Find where the given text appears and provide that cell's center as [X, Y] coordinate. 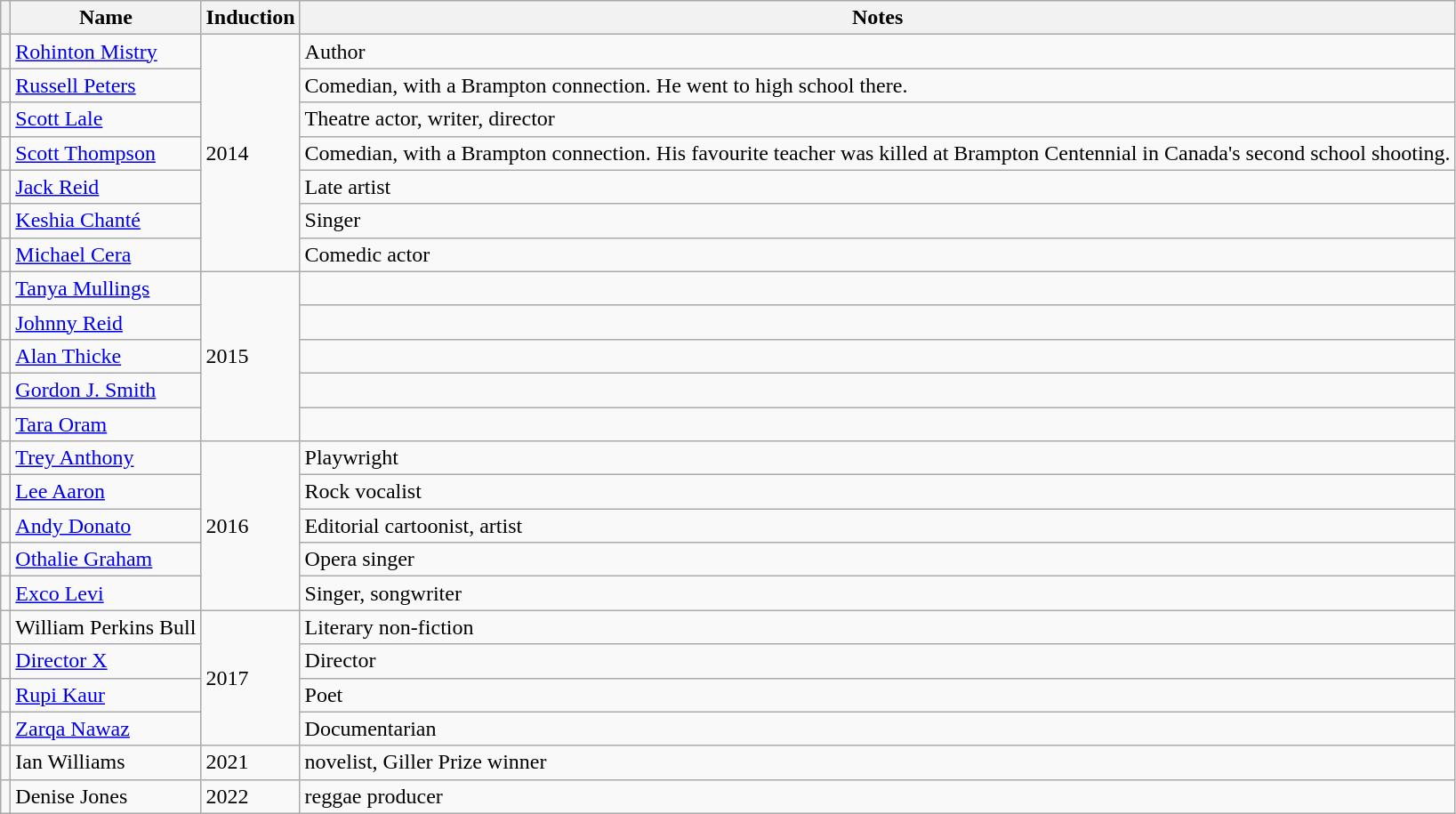
Alan Thicke [106, 356]
Author [877, 52]
Michael Cera [106, 254]
Literary non-fiction [877, 627]
Documentarian [877, 729]
Andy Donato [106, 526]
Rock vocalist [877, 492]
Director X [106, 661]
Rupi Kaur [106, 695]
Lee Aaron [106, 492]
Johnny Reid [106, 322]
Singer [877, 221]
Keshia Chanté [106, 221]
2022 [251, 796]
Comedic actor [877, 254]
Scott Lale [106, 119]
novelist, Giller Prize winner [877, 762]
Trey Anthony [106, 458]
Denise Jones [106, 796]
Ian Williams [106, 762]
Poet [877, 695]
Singer, songwriter [877, 593]
Comedian, with a Brampton connection. He went to high school there. [877, 85]
Othalie Graham [106, 560]
Playwright [877, 458]
Name [106, 18]
Russell Peters [106, 85]
Gordon J. Smith [106, 390]
Induction [251, 18]
Rohinton Mistry [106, 52]
reggae producer [877, 796]
Notes [877, 18]
William Perkins Bull [106, 627]
Exco Levi [106, 593]
Opera singer [877, 560]
2017 [251, 678]
2014 [251, 153]
2015 [251, 356]
Theatre actor, writer, director [877, 119]
Tanya Mullings [106, 288]
Late artist [877, 187]
Jack Reid [106, 187]
Zarqa Nawaz [106, 729]
Tara Oram [106, 424]
Comedian, with a Brampton connection. His favourite teacher was killed at Brampton Centennial in Canada's second school shooting. [877, 153]
Editorial cartoonist, artist [877, 526]
2016 [251, 526]
Director [877, 661]
Scott Thompson [106, 153]
2021 [251, 762]
